Extract the (x, y) coordinate from the center of the cell holding the provided text.  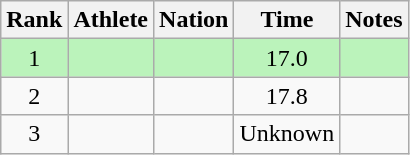
3 (34, 134)
17.0 (287, 58)
Unknown (287, 134)
2 (34, 96)
17.8 (287, 96)
Athlete (111, 20)
Time (287, 20)
Notes (374, 20)
Nation (194, 20)
1 (34, 58)
Rank (34, 20)
